Find where the given text appears and provide that cell's center as [x, y] coordinate. 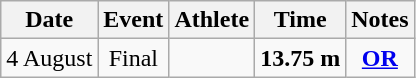
Event [134, 20]
OR [380, 58]
Athlete [212, 20]
Final [134, 58]
13.75 m [300, 58]
Date [50, 20]
Time [300, 20]
Notes [380, 20]
4 August [50, 58]
